Extract the [X, Y] coordinate from the center of the cell holding the provided text.  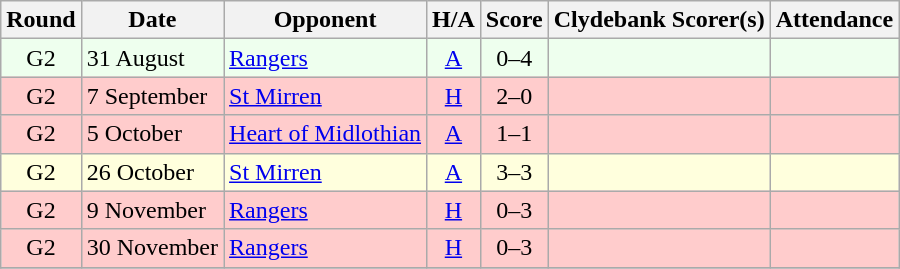
Round [41, 20]
Opponent [326, 20]
Clydebank Scorer(s) [659, 20]
26 October [152, 172]
5 October [152, 134]
7 September [152, 96]
2–0 [514, 96]
0–4 [514, 58]
H/A [454, 20]
1–1 [514, 134]
Heart of Midlothian [326, 134]
Date [152, 20]
9 November [152, 210]
Score [514, 20]
Attendance [834, 20]
30 November [152, 248]
3–3 [514, 172]
31 August [152, 58]
